Locate the cell with the specified text and output its (x, y) center coordinate. 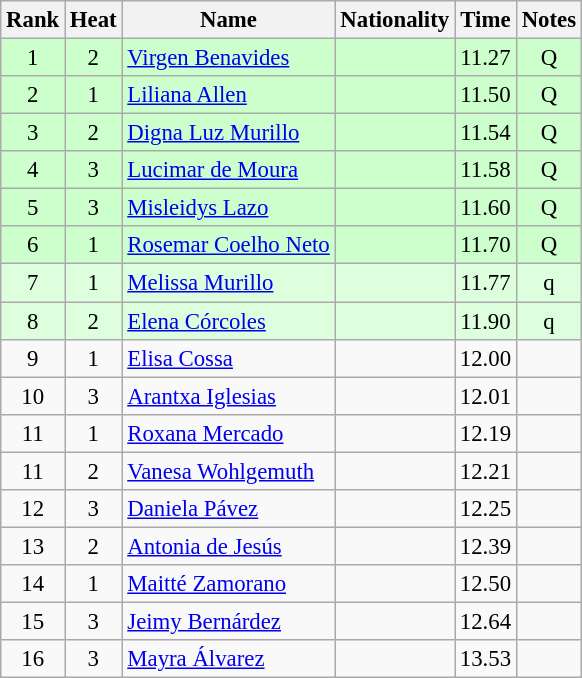
Rank (33, 20)
Nationality (394, 20)
8 (33, 321)
12.25 (485, 509)
Maitté Zamorano (228, 584)
12.64 (485, 621)
4 (33, 170)
12 (33, 509)
Virgen Benavides (228, 58)
12.21 (485, 471)
Name (228, 20)
Lucimar de Moura (228, 170)
11.50 (485, 95)
Melissa Murillo (228, 283)
13.53 (485, 659)
Notes (548, 20)
11.90 (485, 321)
11.77 (485, 283)
5 (33, 208)
Time (485, 20)
Rosemar Coelho Neto (228, 245)
15 (33, 621)
Vanesa Wohlgemuth (228, 471)
12.39 (485, 546)
12.50 (485, 584)
11.27 (485, 58)
14 (33, 584)
12.19 (485, 433)
6 (33, 245)
Digna Luz Murillo (228, 133)
11.58 (485, 170)
9 (33, 358)
11.54 (485, 133)
10 (33, 396)
Mayra Álvarez (228, 659)
Misleidys Lazo (228, 208)
12.00 (485, 358)
Roxana Mercado (228, 433)
Daniela Pávez (228, 509)
Elena Córcoles (228, 321)
Arantxa Iglesias (228, 396)
12.01 (485, 396)
13 (33, 546)
Heat (94, 20)
Liliana Allen (228, 95)
11.70 (485, 245)
Antonia de Jesús (228, 546)
7 (33, 283)
11.60 (485, 208)
Jeimy Bernárdez (228, 621)
Elisa Cossa (228, 358)
16 (33, 659)
